Identify which cell holds the provided text, then report its [x, y] central coordinate. 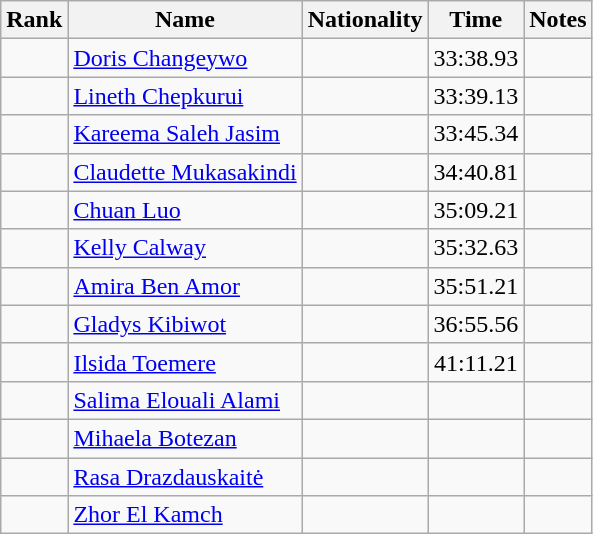
Chuan Luo [185, 210]
Mihaela Botezan [185, 438]
Rasa Drazdauskaitė [185, 477]
Nationality [365, 20]
Name [185, 20]
Kelly Calway [185, 248]
Kareema Saleh Jasim [185, 134]
Notes [558, 20]
Zhor El Kamch [185, 515]
Rank [34, 20]
36:55.56 [476, 324]
34:40.81 [476, 172]
35:32.63 [476, 248]
41:11.21 [476, 362]
Salima Elouali Alami [185, 400]
Ilsida Toemere [185, 362]
Claudette Mukasakindi [185, 172]
Doris Changeywo [185, 58]
Amira Ben Amor [185, 286]
35:09.21 [476, 210]
35:51.21 [476, 286]
Time [476, 20]
33:38.93 [476, 58]
33:39.13 [476, 96]
33:45.34 [476, 134]
Lineth Chepkurui [185, 96]
Gladys Kibiwot [185, 324]
